Determine the [x, y] coordinate at the center of the cell enclosing the given text.  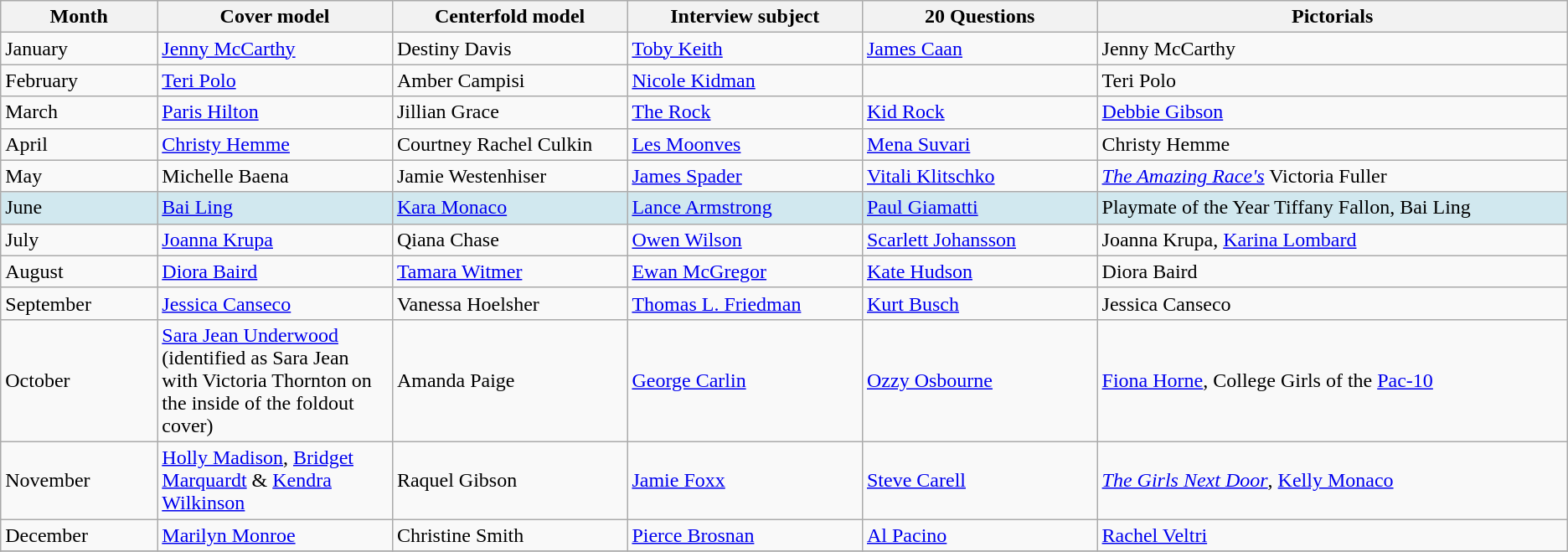
Centerfold model [509, 17]
The Girls Next Door, Kelly Monaco [1332, 480]
The Amazing Race's Victoria Fuller [1332, 176]
Debbie Gibson [1332, 112]
Jamie Westenhiser [509, 176]
February [79, 80]
Playmate of the Year Tiffany Fallon, Bai Ling [1332, 208]
Al Pacino [980, 535]
Christine Smith [509, 535]
Month [79, 17]
September [79, 303]
Rachel Veltri [1332, 535]
Kate Hudson [980, 271]
Cover model [275, 17]
July [79, 240]
Marilyn Monroe [275, 535]
Vitali Klitschko [980, 176]
Nicole Kidman [745, 80]
June [79, 208]
Jamie Foxx [745, 480]
August [79, 271]
Ewan McGregor [745, 271]
Pierce Brosnan [745, 535]
The Rock [745, 112]
James Caan [980, 49]
Kid Rock [980, 112]
November [79, 480]
Qiana Chase [509, 240]
James Spader [745, 176]
October [79, 380]
Holly Madison, Bridget Marquardt & Kendra Wilkinson [275, 480]
Toby Keith [745, 49]
Joanna Krupa [275, 240]
May [79, 176]
April [79, 144]
Vanessa Hoelsher [509, 303]
Kara Monaco [509, 208]
March [79, 112]
Joanna Krupa, Karina Lombard [1332, 240]
Interview subject [745, 17]
20 Questions [980, 17]
Ozzy Osbourne [980, 380]
Pictorials [1332, 17]
Mena Suvari [980, 144]
Sara Jean Underwood (identified as Sara Jean with Victoria Thornton on the inside of the foldout cover) [275, 380]
January [79, 49]
Kurt Busch [980, 303]
Fiona Horne, College Girls of the Pac-10 [1332, 380]
Tamara Witmer [509, 271]
Michelle Baena [275, 176]
December [79, 535]
Destiny Davis [509, 49]
Amanda Paige [509, 380]
Owen Wilson [745, 240]
Bai Ling [275, 208]
Paris Hilton [275, 112]
Courtney Rachel Culkin [509, 144]
Steve Carell [980, 480]
Amber Campisi [509, 80]
Scarlett Johansson [980, 240]
Paul Giamatti [980, 208]
Thomas L. Friedman [745, 303]
George Carlin [745, 380]
Raquel Gibson [509, 480]
Les Moonves [745, 144]
Lance Armstrong [745, 208]
Jillian Grace [509, 112]
